Return the (X, Y) coordinate for the center point of the cell that contains the specified text.  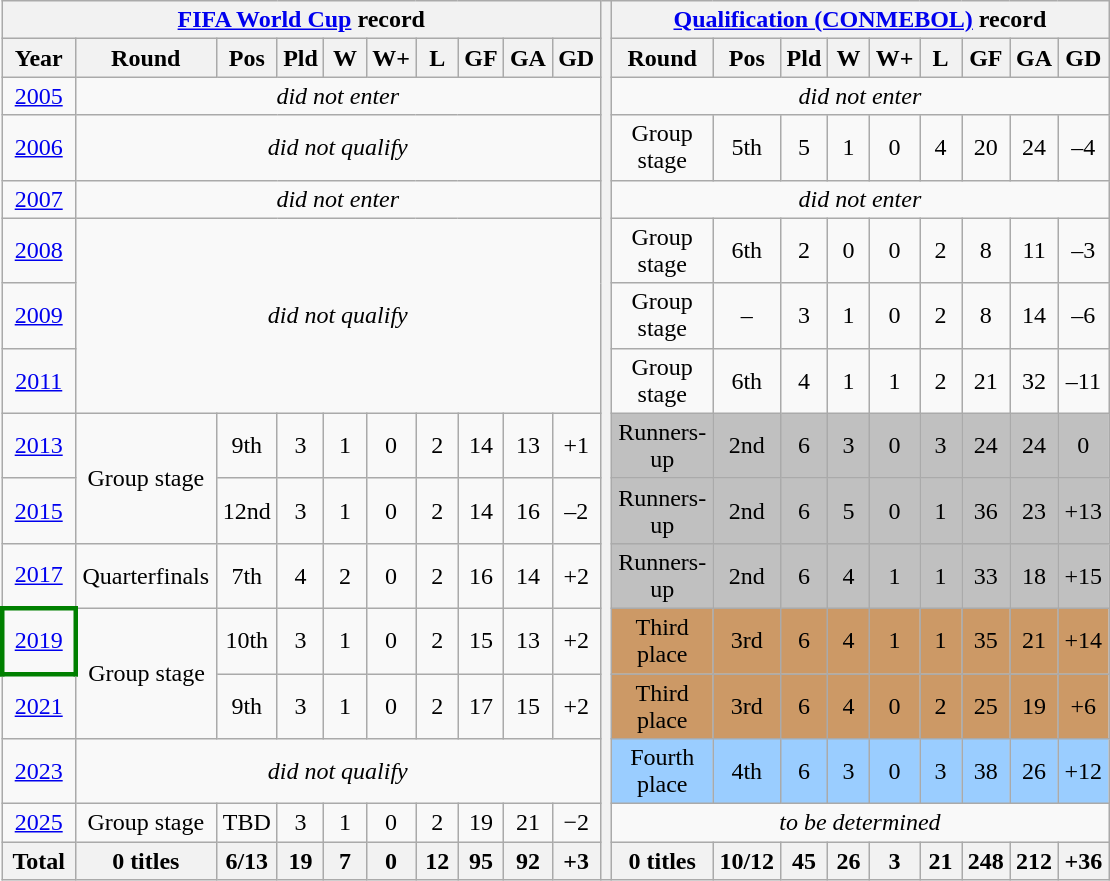
7 (345, 861)
45 (804, 861)
212 (1034, 861)
2015 (38, 510)
2006 (38, 148)
2007 (38, 199)
2005 (38, 96)
10/12 (746, 861)
92 (528, 861)
–2 (576, 510)
Fourth place (662, 772)
–6 (1083, 316)
– (746, 316)
36 (986, 510)
2009 (38, 316)
20 (986, 148)
7th (246, 576)
11 (1034, 250)
4th (746, 772)
–3 (1083, 250)
Total (38, 861)
+15 (1083, 576)
2008 (38, 250)
TBD (246, 823)
+6 (1083, 706)
2025 (38, 823)
38 (986, 772)
2021 (38, 706)
6/13 (246, 861)
+3 (576, 861)
FIFA World Cup record (301, 20)
12nd (246, 510)
32 (1034, 380)
–11 (1083, 380)
Year (38, 58)
2019 (38, 640)
+36 (1083, 861)
2023 (38, 772)
23 (1034, 510)
+1 (576, 446)
25 (986, 706)
2011 (38, 380)
95 (481, 861)
+13 (1083, 510)
+12 (1083, 772)
33 (986, 576)
10th (246, 640)
+14 (1083, 640)
35 (986, 640)
Qualification (CONMEBOL) record (860, 20)
2017 (38, 576)
12 (437, 861)
−2 (576, 823)
18 (1034, 576)
5th (746, 148)
–4 (1083, 148)
2013 (38, 446)
17 (481, 706)
248 (986, 861)
to be determined (860, 823)
Quarterfinals (146, 576)
